Search for the cell housing the specified text and yield its (x, y) center coordinate. 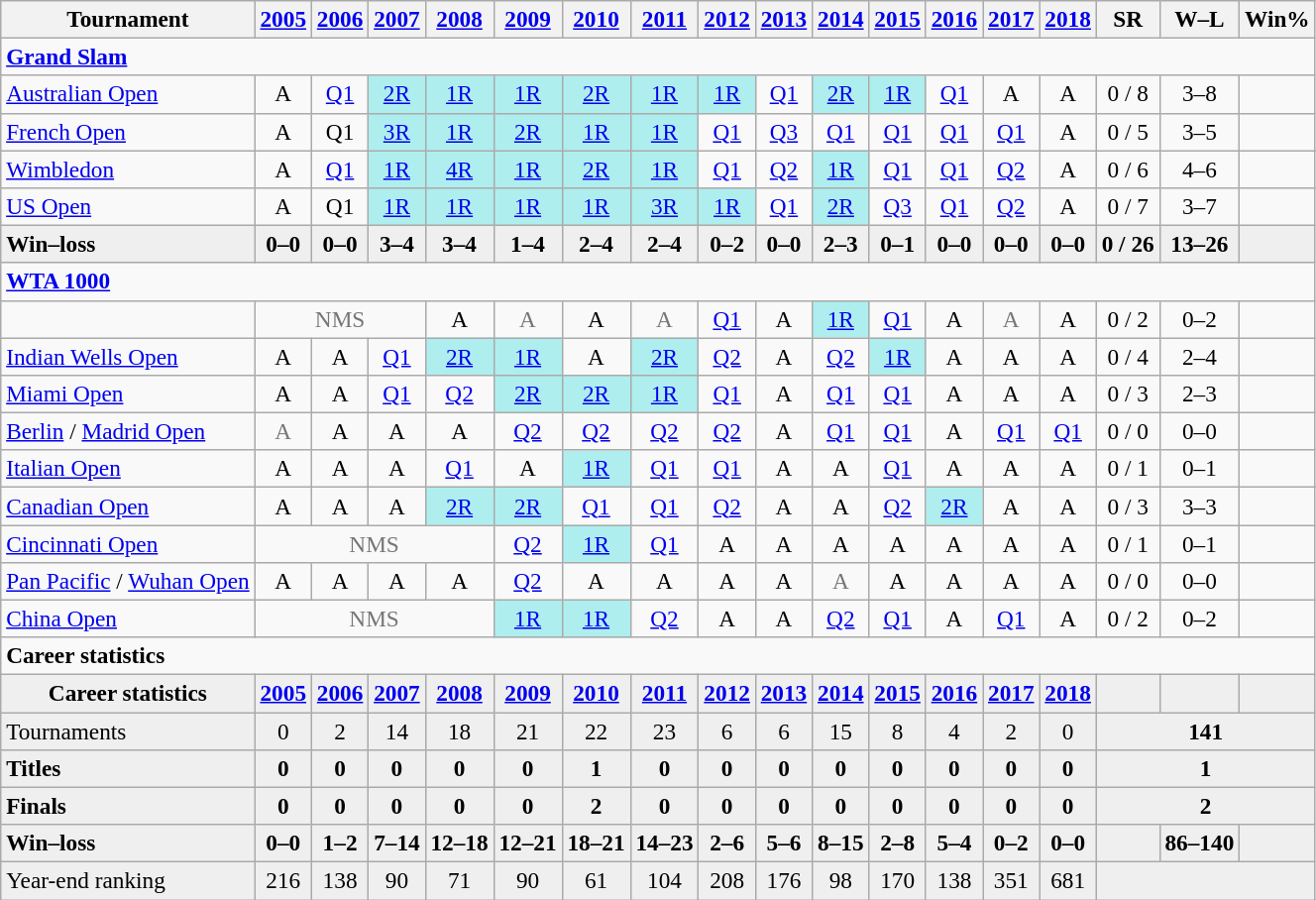
Finals (128, 806)
104 (664, 880)
Pan Pacific / Wuhan Open (128, 581)
86–140 (1199, 843)
208 (727, 880)
141 (1205, 731)
Titles (128, 768)
61 (597, 880)
23 (664, 731)
WTA 1000 (658, 281)
2–8 (898, 843)
SR (1128, 19)
176 (783, 880)
18–21 (597, 843)
3–5 (1199, 132)
7–14 (396, 843)
Wimbledon (128, 169)
0 / 6 (1128, 169)
Miami Open (128, 394)
Tournament (128, 19)
0 / 4 (1128, 356)
0 / 26 (1128, 244)
Italian Open (128, 469)
98 (840, 880)
18 (460, 731)
1–2 (339, 843)
8–15 (840, 843)
14 (396, 731)
4–6 (1199, 169)
13–26 (1199, 244)
22 (597, 731)
351 (1011, 880)
12–18 (460, 843)
3–3 (1199, 506)
Berlin / Madrid Open (128, 431)
3–8 (1199, 94)
4R (460, 169)
0 / 5 (1128, 132)
12–21 (527, 843)
W–L (1199, 19)
3–7 (1199, 206)
Win% (1277, 19)
21 (527, 731)
Tournaments (128, 731)
5–4 (953, 843)
US Open (128, 206)
681 (1068, 880)
China Open (128, 619)
5–6 (783, 843)
2–6 (727, 843)
4 (953, 731)
0 / 7 (1128, 206)
Grand Slam (658, 56)
8 (898, 731)
216 (283, 880)
15 (840, 731)
170 (898, 880)
14–23 (664, 843)
French Open (128, 132)
Cincinnati Open (128, 543)
Year-end ranking (128, 880)
71 (460, 880)
1–4 (527, 244)
Australian Open (128, 94)
Indian Wells Open (128, 356)
0 / 8 (1128, 94)
Canadian Open (128, 506)
